Capture the cell that displays the provided text and extract its (x, y) central coordinate. 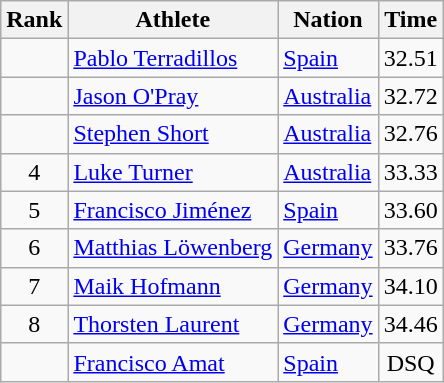
Stephen Short (173, 134)
Matthias Löwenberg (173, 248)
7 (34, 286)
Francisco Amat (173, 362)
33.76 (410, 248)
4 (34, 172)
Maik Hofmann (173, 286)
Luke Turner (173, 172)
8 (34, 324)
34.10 (410, 286)
Rank (34, 20)
6 (34, 248)
Thorsten Laurent (173, 324)
Time (410, 20)
DSQ (410, 362)
34.46 (410, 324)
32.51 (410, 58)
33.33 (410, 172)
Pablo Terradillos (173, 58)
Francisco Jiménez (173, 210)
33.60 (410, 210)
32.76 (410, 134)
Nation (328, 20)
5 (34, 210)
32.72 (410, 96)
Jason O'Pray (173, 96)
Athlete (173, 20)
